Detect which cell encompasses the target text, then output its [X, Y] center coordinate. 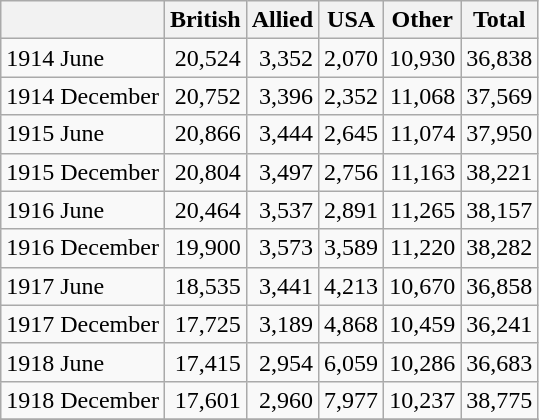
3,589 [352, 248]
10,237 [422, 400]
2,756 [352, 172]
3,537 [282, 210]
3,396 [282, 96]
38,775 [500, 400]
3,189 [282, 324]
1914 June [83, 58]
USA [352, 20]
3,497 [282, 172]
20,866 [205, 134]
10,670 [422, 286]
2,070 [352, 58]
20,804 [205, 172]
37,950 [500, 134]
2,645 [352, 134]
3,441 [282, 286]
3,444 [282, 134]
1916 June [83, 210]
38,157 [500, 210]
36,241 [500, 324]
19,900 [205, 248]
3,573 [282, 248]
11,163 [422, 172]
1917 December [83, 324]
1917 June [83, 286]
36,683 [500, 362]
1914 December [83, 96]
10,286 [422, 362]
4,213 [352, 286]
Other [422, 20]
36,838 [500, 58]
1915 June [83, 134]
3,352 [282, 58]
20,752 [205, 96]
36,858 [500, 286]
11,265 [422, 210]
38,282 [500, 248]
17,415 [205, 362]
20,464 [205, 210]
17,601 [205, 400]
11,068 [422, 96]
2,352 [352, 96]
7,977 [352, 400]
10,930 [422, 58]
2,960 [282, 400]
1915 December [83, 172]
6,059 [352, 362]
11,220 [422, 248]
4,868 [352, 324]
17,725 [205, 324]
10,459 [422, 324]
1918 December [83, 400]
11,074 [422, 134]
37,569 [500, 96]
18,535 [205, 286]
20,524 [205, 58]
Allied [282, 20]
1916 December [83, 248]
38,221 [500, 172]
2,891 [352, 210]
British [205, 20]
Total [500, 20]
1918 June [83, 362]
2,954 [282, 362]
